Provide the [X, Y] coordinate of the cell's center where the given text is located.  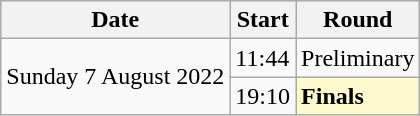
Sunday 7 August 2022 [116, 77]
11:44 [263, 58]
Preliminary [358, 58]
Date [116, 20]
Start [263, 20]
Finals [358, 96]
19:10 [263, 96]
Round [358, 20]
